Return the (x, y) coordinate for the center point of the cell that contains the specified text.  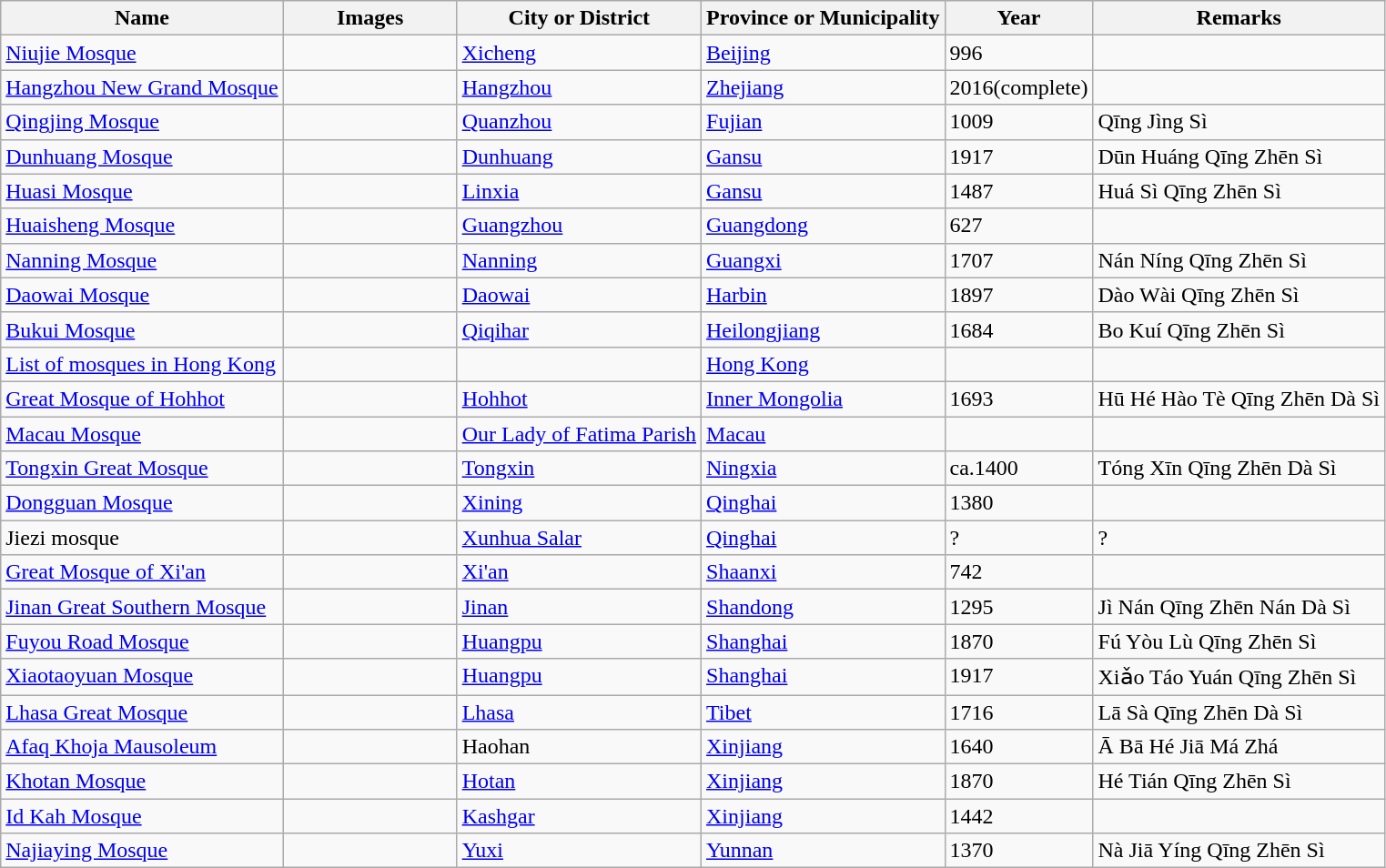
1295 (1019, 607)
1897 (1019, 295)
Beijing (823, 53)
Nanning (579, 260)
Our Lady of Fatima Parish (579, 434)
Tóng Xīn Qīng Zhēn Dà Sì (1239, 469)
Qīng Jìng Sì (1239, 122)
Id Kah Mosque (142, 816)
Xining (579, 503)
Dunhuang Mosque (142, 156)
Remarks (1239, 18)
Daowai (579, 295)
Qingjing Mosque (142, 122)
Fú Yòu Lù Qīng Zhēn Sì (1239, 641)
Inner Mongolia (823, 399)
Dunhuang (579, 156)
1716 (1019, 712)
Xiaotaoyuan Mosque (142, 677)
Guangdong (823, 226)
1442 (1019, 816)
Niujie Mosque (142, 53)
Qiqihar (579, 329)
2016(complete) (1019, 87)
Jì Nán Qīng Zhēn Nán Dà Sì (1239, 607)
Hé Tián Qīng Zhēn Sì (1239, 782)
Nán Níng Qīng Zhēn Sì (1239, 260)
Harbin (823, 295)
Huasi Mosque (142, 191)
Linxia (579, 191)
1009 (1019, 122)
Huaisheng Mosque (142, 226)
Macau Mosque (142, 434)
Tibet (823, 712)
Ningxia (823, 469)
996 (1019, 53)
Great Mosque of Xi'an (142, 572)
Year (1019, 18)
742 (1019, 572)
1370 (1019, 851)
Dào Wài Qīng Zhēn Sì (1239, 295)
Kashgar (579, 816)
Hangzhou (579, 87)
Nanning Mosque (142, 260)
Dūn Huáng Qīng Zhēn Sì (1239, 156)
Nà Jiā Yíng Qīng Zhēn Sì (1239, 851)
Bukui Mosque (142, 329)
1640 (1019, 747)
Jinan (579, 607)
Dongguan Mosque (142, 503)
Xunhua Salar (579, 538)
List of mosques in Hong Kong (142, 364)
Macau (823, 434)
Yunnan (823, 851)
Shaanxi (823, 572)
Lhasa (579, 712)
Guangxi (823, 260)
Khotan Mosque (142, 782)
Hotan (579, 782)
1707 (1019, 260)
Lā Sà Qīng Zhēn Dà Sì (1239, 712)
Lhasa Great Mosque (142, 712)
Fuyou Road Mosque (142, 641)
Tongxin (579, 469)
Jinan Great Southern Mosque (142, 607)
Huá Sì Qīng Zhēn Sì (1239, 191)
Tongxin Great Mosque (142, 469)
Xi'an (579, 572)
Hangzhou New Grand Mosque (142, 87)
Guangzhou (579, 226)
Daowai Mosque (142, 295)
Images (369, 18)
Heilongjiang (823, 329)
1684 (1019, 329)
Province or Municipality (823, 18)
Ā Bā Hé Jiā Má Zhá (1239, 747)
Xicheng (579, 53)
627 (1019, 226)
Fujian (823, 122)
Quanzhou (579, 122)
Hohhot (579, 399)
Haohan (579, 747)
1487 (1019, 191)
Najiaying Mosque (142, 851)
Xiǎo Táo Yuán Qīng Zhēn Sì (1239, 677)
Hū Hé Hào Tè Qīng Zhēn Dà Sì (1239, 399)
Hong Kong (823, 364)
Great Mosque of Hohhot (142, 399)
Name (142, 18)
Zhejiang (823, 87)
ca.1400 (1019, 469)
Shandong (823, 607)
Jiezi mosque (142, 538)
Yuxi (579, 851)
City or District (579, 18)
1380 (1019, 503)
Bo Kuí Qīng Zhēn Sì (1239, 329)
Afaq Khoja Mausoleum (142, 747)
1693 (1019, 399)
